Capture the cell that displays the provided text and extract its [x, y] central coordinate. 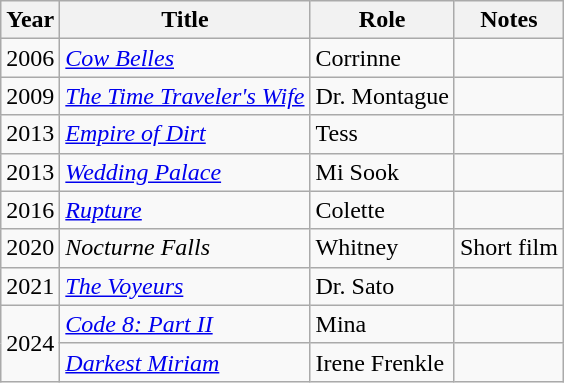
2021 [30, 286]
Irene Frenkle [382, 362]
Wedding Palace [185, 172]
Colette [382, 210]
2024 [30, 343]
Darkest Miriam [185, 362]
Rupture [185, 210]
2020 [30, 248]
Mina [382, 324]
Role [382, 20]
Code 8: Part II [185, 324]
The Voyeurs [185, 286]
Tess [382, 134]
2006 [30, 58]
The Time Traveler's Wife [185, 96]
Title [185, 20]
Short film [508, 248]
Empire of Dirt [185, 134]
Mi Sook [382, 172]
Notes [508, 20]
2009 [30, 96]
Year [30, 20]
Corrinne [382, 58]
Dr. Montague [382, 96]
Dr. Sato [382, 286]
2016 [30, 210]
Whitney [382, 248]
Nocturne Falls [185, 248]
Cow Belles [185, 58]
